Identify which cell holds the provided text, then report its (X, Y) central coordinate. 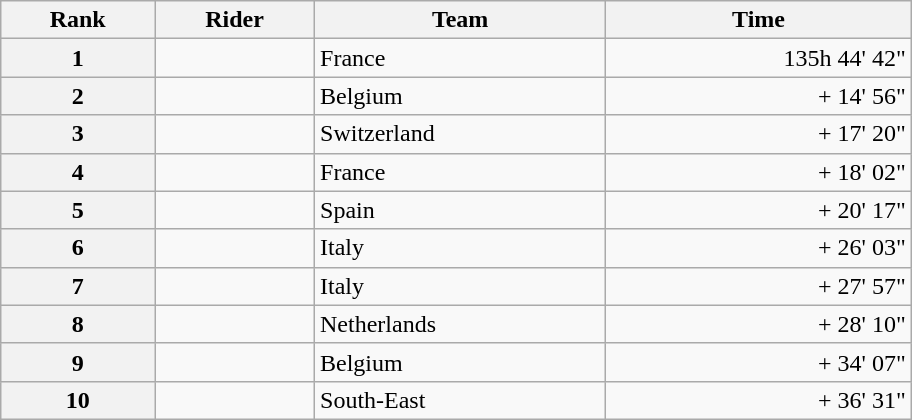
Rank (78, 20)
Netherlands (460, 324)
9 (78, 362)
Switzerland (460, 134)
7 (78, 286)
Time (758, 20)
+ 17' 20" (758, 134)
6 (78, 248)
South-East (460, 400)
2 (78, 96)
+ 26' 03" (758, 248)
5 (78, 210)
135h 44' 42" (758, 58)
+ 20' 17" (758, 210)
+ 36' 31" (758, 400)
Team (460, 20)
+ 28' 10" (758, 324)
+ 18' 02" (758, 172)
4 (78, 172)
+ 34' 07" (758, 362)
3 (78, 134)
+ 14' 56" (758, 96)
Spain (460, 210)
10 (78, 400)
1 (78, 58)
8 (78, 324)
+ 27' 57" (758, 286)
Rider (235, 20)
